Pinpoint the cell where the given text exists, returning its (x, y) midpoint coordinate. 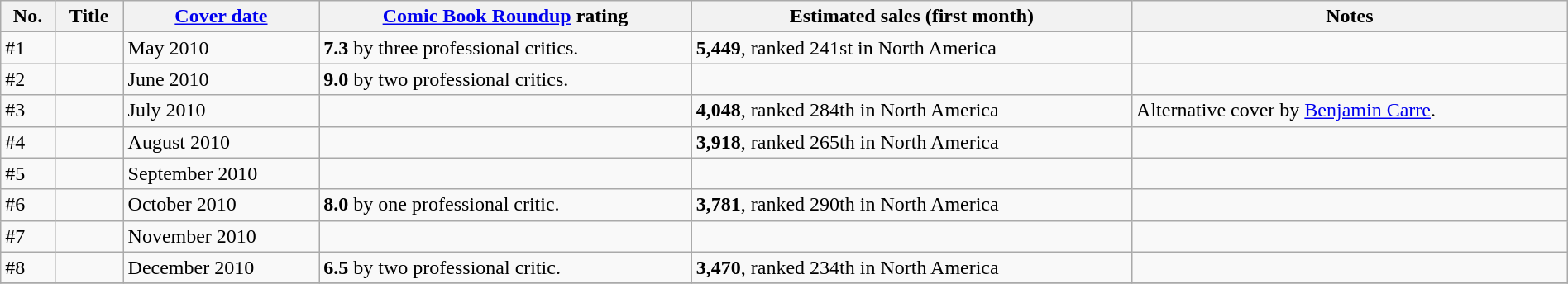
#7 (28, 236)
#1 (28, 48)
August 2010 (222, 142)
Comic Book Roundup rating (505, 17)
October 2010 (222, 205)
8.0 by one professional critic. (505, 205)
Estimated sales (first month) (911, 17)
Notes (1350, 17)
#4 (28, 142)
#5 (28, 173)
6.5 by two professional critic. (505, 267)
September 2010 (222, 173)
3,918, ranked 265th in North America (911, 142)
3,470, ranked 234th in North America (911, 267)
June 2010 (222, 79)
December 2010 (222, 267)
Alternative cover by Benjamin Carre. (1350, 111)
Cover date (222, 17)
#2 (28, 79)
Title (89, 17)
No. (28, 17)
4,048, ranked 284th in North America (911, 111)
#6 (28, 205)
July 2010 (222, 111)
#3 (28, 111)
May 2010 (222, 48)
7.3 by three professional critics. (505, 48)
#8 (28, 267)
9.0 by two professional critics. (505, 79)
November 2010 (222, 236)
5,449, ranked 241st in North America (911, 48)
3,781, ranked 290th in North America (911, 205)
